Locate the cell with the specified text and output its (x, y) center coordinate. 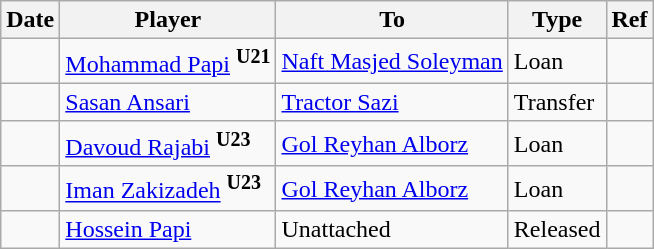
Released (557, 230)
Mohammad Papi U21 (168, 62)
Unattached (392, 230)
Player (168, 20)
Hossein Papi (168, 230)
Transfer (557, 102)
Type (557, 20)
Date (30, 20)
Naft Masjed Soleyman (392, 62)
Ref (630, 20)
Sasan Ansari (168, 102)
Davoud Rajabi U23 (168, 144)
Tractor Sazi (392, 102)
Iman Zakizadeh U23 (168, 188)
To (392, 20)
